Extract the (X, Y) coordinate from the center of the cell holding the provided text.  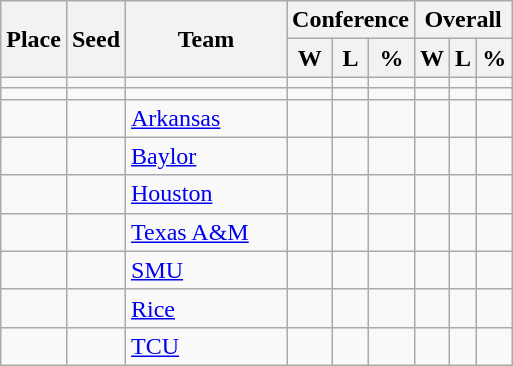
Rice (206, 308)
Overall (462, 20)
Seed (96, 39)
Arkansas (206, 118)
Baylor (206, 156)
Place (34, 39)
Texas A&M (206, 232)
Houston (206, 194)
TCU (206, 346)
Team (206, 39)
Conference (351, 20)
SMU (206, 270)
